Find where the given text appears and provide that cell's center as [x, y] coordinate. 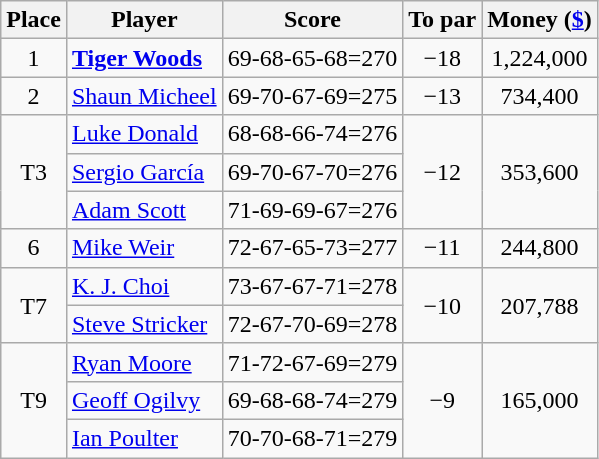
72-67-65-73=277 [312, 248]
Ian Poulter [144, 438]
Mike Weir [144, 248]
71-72-67-69=279 [312, 362]
Tiger Woods [144, 58]
68-68-66-74=276 [312, 134]
K. J. Choi [144, 286]
165,000 [540, 400]
71-69-69-67=276 [312, 210]
207,788 [540, 305]
−10 [442, 305]
T3 [34, 172]
70-70-68-71=279 [312, 438]
Geoff Ogilvy [144, 400]
Place [34, 20]
69-68-68-74=279 [312, 400]
To par [442, 20]
1,224,000 [540, 58]
734,400 [540, 96]
−18 [442, 58]
−9 [442, 400]
Sergio García [144, 172]
72-67-70-69=278 [312, 324]
Luke Donald [144, 134]
6 [34, 248]
Adam Scott [144, 210]
2 [34, 96]
73-67-67-71=278 [312, 286]
Score [312, 20]
−11 [442, 248]
Ryan Moore [144, 362]
1 [34, 58]
69-70-67-69=275 [312, 96]
Money ($) [540, 20]
Steve Stricker [144, 324]
Shaun Micheel [144, 96]
244,800 [540, 248]
T7 [34, 305]
353,600 [540, 172]
69-68-65-68=270 [312, 58]
−12 [442, 172]
Player [144, 20]
69-70-67-70=276 [312, 172]
T9 [34, 400]
−13 [442, 96]
